Search for the cell housing the specified text and yield its (X, Y) center coordinate. 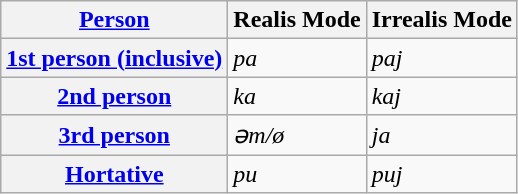
1st person (inclusive) (114, 58)
ka (297, 96)
Hortative (114, 173)
Realis Mode (297, 20)
pu (297, 173)
pa (297, 58)
əm/ø (297, 135)
kaj (442, 96)
puj (442, 173)
Person (114, 20)
3rd person (114, 135)
2nd person (114, 96)
ja (442, 135)
paj (442, 58)
Irrealis Mode (442, 20)
